Extract the (x, y) coordinate from the center of the cell holding the provided text.  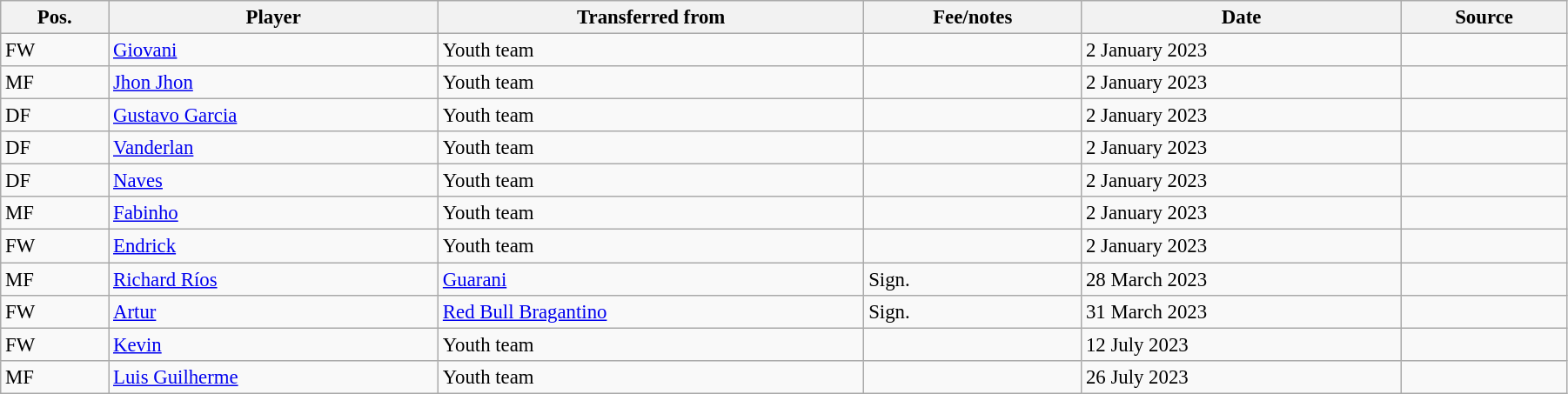
Source (1484, 17)
Giovani (273, 50)
Artur (273, 311)
Vanderlan (273, 148)
Luis Guilherme (273, 377)
Kevin (273, 344)
Gustavo Garcia (273, 116)
28 March 2023 (1242, 279)
Naves (273, 181)
Guarani (651, 279)
26 July 2023 (1242, 377)
12 July 2023 (1242, 344)
Date (1242, 17)
Richard Ríos (273, 279)
31 March 2023 (1242, 311)
Red Bull Bragantino (651, 311)
Transferred from (651, 17)
Player (273, 17)
Pos. (55, 17)
Fabinho (273, 213)
Fee/notes (973, 17)
Jhon Jhon (273, 83)
Endrick (273, 246)
